For the text-containing cell, return its midpoint in [x, y] coordinate format. 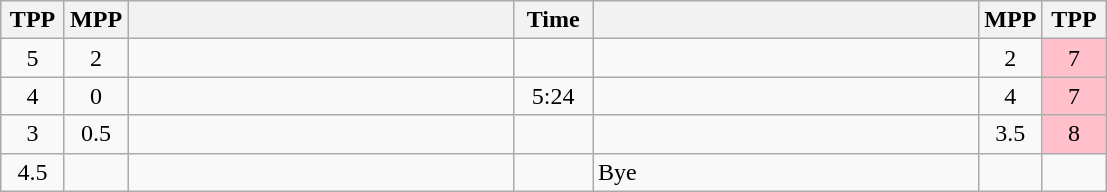
3 [33, 134]
3.5 [1011, 134]
4.5 [33, 172]
8 [1074, 134]
Bye [785, 172]
0 [96, 96]
5 [33, 58]
0.5 [96, 134]
Time [554, 20]
5:24 [554, 96]
